Pinpoint the cell where the given text exists, returning its [X, Y] midpoint coordinate. 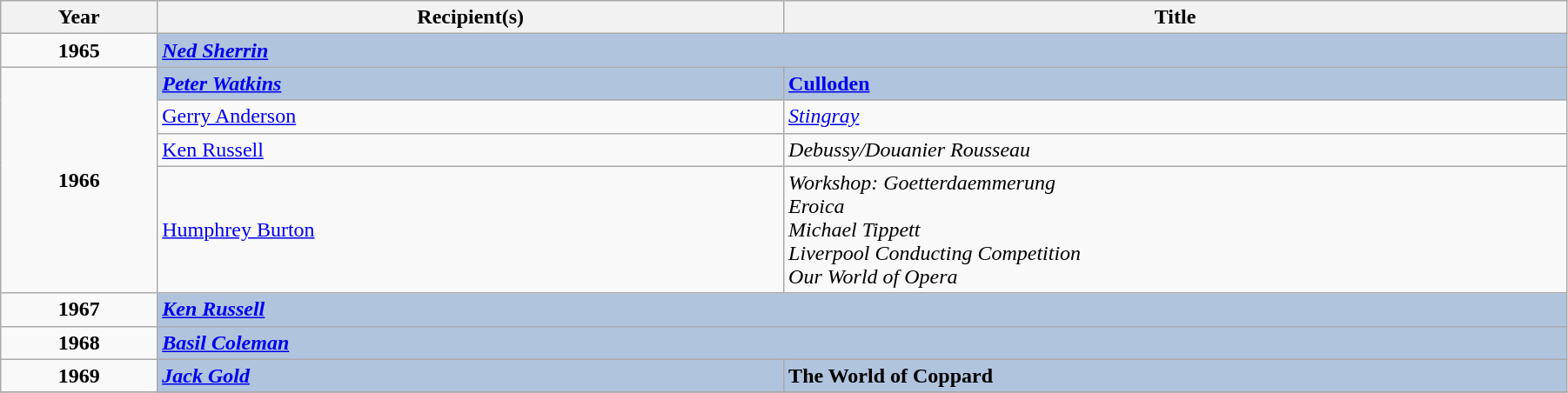
Culloden [1176, 83]
Ned Sherrin [862, 50]
The World of Coppard [1176, 376]
Title [1176, 17]
1965 [79, 50]
Peter Watkins [471, 83]
Jack Gold [471, 376]
Year [79, 17]
Workshop: GoetterdaemmerungEroicaMichael TippettLiverpool Conducting CompetitionOur World of Opera [1176, 230]
Stingray [1176, 117]
Gerry Anderson [471, 117]
Debussy/Douanier Rousseau [1176, 150]
1968 [79, 343]
1967 [79, 310]
Recipient(s) [471, 17]
1969 [79, 376]
Humphrey Burton [471, 230]
1966 [79, 180]
Basil Coleman [862, 343]
